Return [X, Y] of the center of cell containing provided text 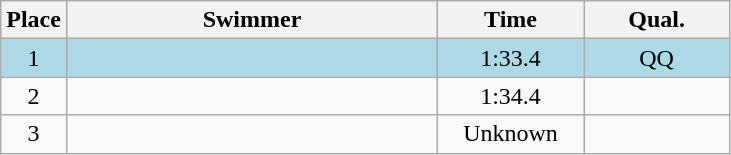
QQ [657, 58]
3 [34, 134]
2 [34, 96]
Qual. [657, 20]
Unknown [511, 134]
1:33.4 [511, 58]
Swimmer [252, 20]
1 [34, 58]
1:34.4 [511, 96]
Time [511, 20]
Place [34, 20]
